Find where the given text appears and provide that cell's center as (x, y) coordinate. 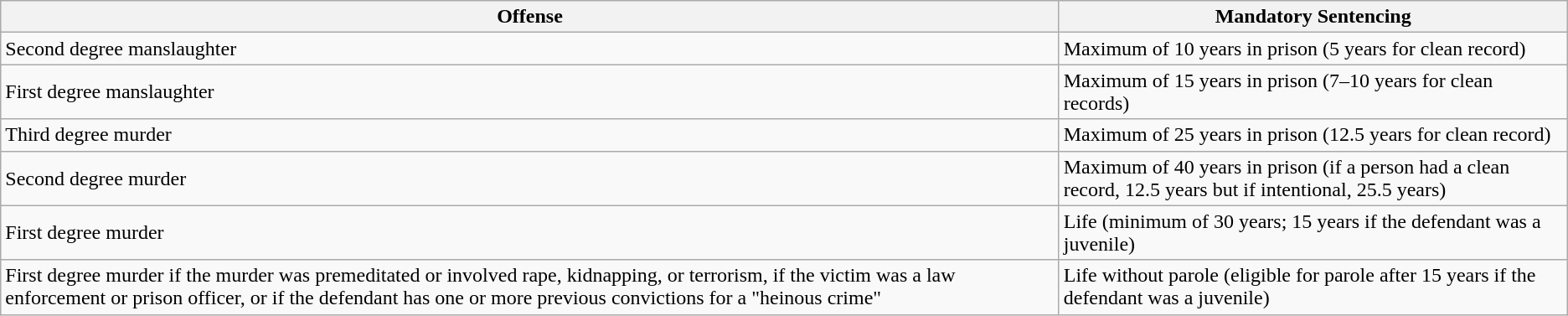
Offense (529, 17)
Mandatory Sentencing (1313, 17)
Maximum of 40 years in prison (if a person had a clean record, 12.5 years but if intentional, 25.5 years) (1313, 178)
First degree murder (529, 233)
Second degree manslaughter (529, 49)
Second degree murder (529, 178)
Life (minimum of 30 years; 15 years if the defendant was a juvenile) (1313, 233)
Third degree murder (529, 135)
Maximum of 15 years in prison (7–10 years for clean records) (1313, 92)
Maximum of 25 years in prison (12.5 years for clean record) (1313, 135)
Maximum of 10 years in prison (5 years for clean record) (1313, 49)
Life without parole (eligible for parole after 15 years if the defendant was a juvenile) (1313, 287)
First degree manslaughter (529, 92)
